Pinpoint the cell where the given text exists, returning its (x, y) midpoint coordinate. 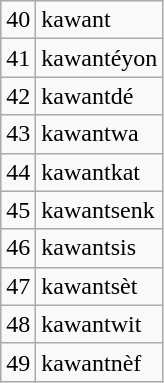
kawantsèt (100, 286)
43 (18, 134)
49 (18, 362)
kawantéyon (100, 58)
47 (18, 286)
46 (18, 248)
kawantsenk (100, 210)
kawant (100, 20)
kawantnèf (100, 362)
48 (18, 324)
kawantwa (100, 134)
40 (18, 20)
kawantsis (100, 248)
kawantwit (100, 324)
41 (18, 58)
kawantkat (100, 172)
44 (18, 172)
42 (18, 96)
kawantdé (100, 96)
45 (18, 210)
